Find where the given text appears and provide that cell's center as (X, Y) coordinate. 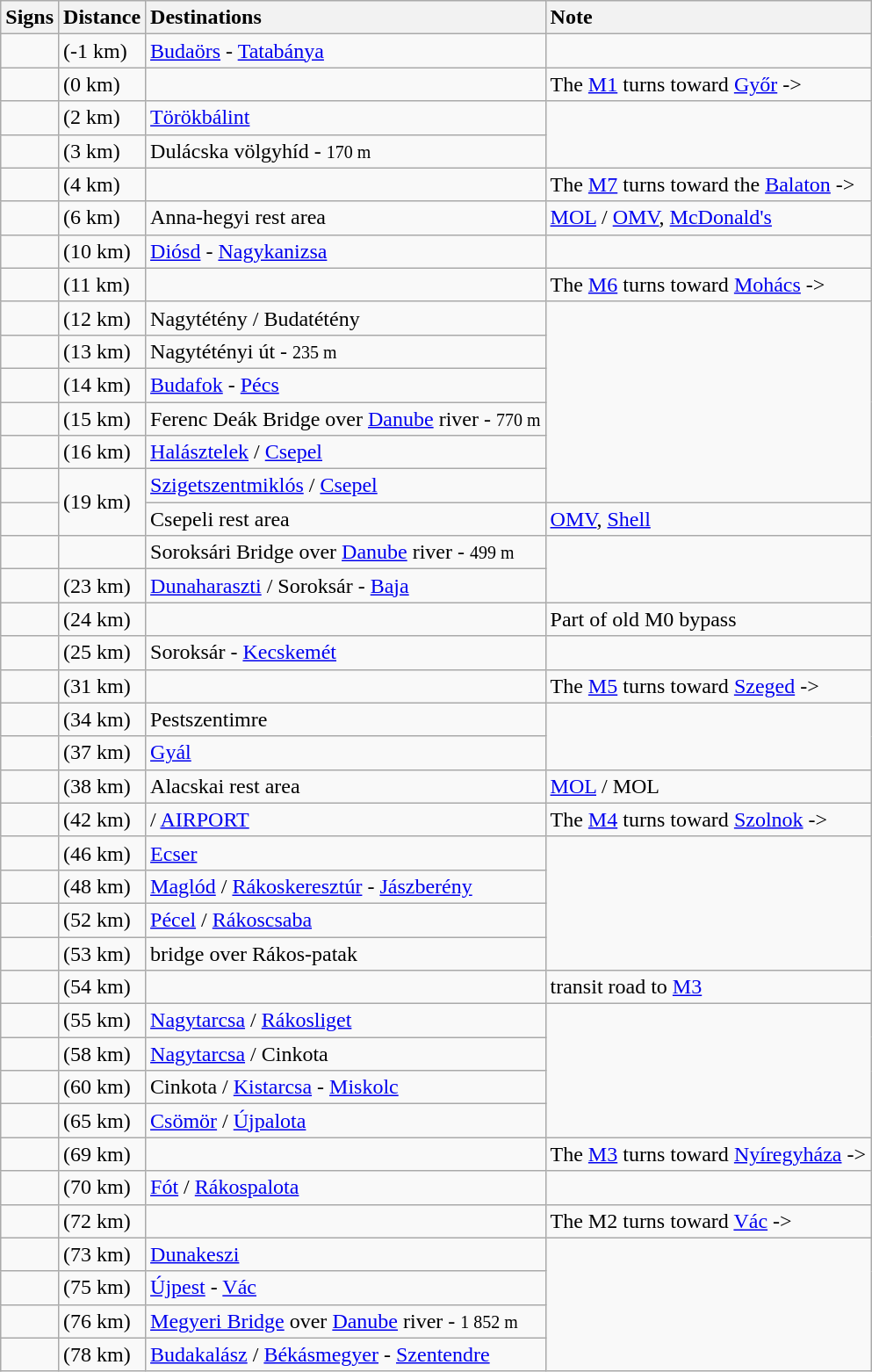
Diósd - Nagykanizsa (346, 251)
OMV, Shell (708, 519)
(10 km) (102, 251)
Pécel / Rákoscsaba (346, 920)
The M6 turns toward Mohács -> (708, 285)
(73 km) (102, 1254)
(53 km) (102, 953)
Signs (30, 18)
(54 km) (102, 987)
Ferenc Deák Bridge over Danube river - 770 m (346, 419)
Pestszentimre (346, 719)
(16 km) (102, 452)
(19 km) (102, 502)
Maglód / Rákoskeresztúr - Jászberény (346, 886)
(78 km) (102, 1354)
Dunakeszi (346, 1254)
(24 km) (102, 619)
Nagytétény / Budatétény (346, 318)
(60 km) (102, 1087)
Budaörs - Tatabánya (346, 51)
Csömör / Újpalota (346, 1121)
(3 km) (102, 151)
(70 km) (102, 1188)
Budafok - Pécs (346, 385)
Dunaharaszti / Soroksár - Baja (346, 586)
(13 km) (102, 351)
(31 km) (102, 686)
Szigetszentmiklós / Csepel (346, 486)
Soroksári Bridge over Danube river - 499 m (346, 552)
(38 km) (102, 786)
The M7 turns toward the Balaton -> (708, 184)
(11 km) (102, 285)
(-1 km) (102, 51)
Budakalász / Békásmegyer - Szentendre (346, 1354)
transit road to M3 (708, 987)
Dulácska völgyhíd - 170 m (346, 151)
The M1 turns toward Győr -> (708, 84)
The M3 turns toward Nyíregyháza -> (708, 1154)
(14 km) (102, 385)
(48 km) (102, 886)
Part of old M0 bypass (708, 619)
Nagytarcsa / Rákosliget (346, 1021)
Ecser (346, 853)
Alacskai rest area (346, 786)
Csepeli rest area (346, 519)
The M5 turns toward Szeged -> (708, 686)
Megyeri Bridge over Danube river - 1 852 m (346, 1321)
(58 km) (102, 1054)
MOL / MOL (708, 786)
Törökbálint (346, 118)
Nagytarcsa / Cinkota (346, 1054)
(37 km) (102, 753)
The M2 turns toward Vác -> (708, 1221)
Nagytétényi út - 235 m (346, 351)
(76 km) (102, 1321)
(4 km) (102, 184)
Soroksár - Kecskemét (346, 653)
(72 km) (102, 1221)
(23 km) (102, 586)
(12 km) (102, 318)
(52 km) (102, 920)
(25 km) (102, 653)
Fót / Rákospalota (346, 1188)
(6 km) (102, 218)
Destinations (346, 18)
(0 km) (102, 84)
The M4 turns toward Szolnok -> (708, 820)
(75 km) (102, 1288)
Note (708, 18)
Újpest - Vác (346, 1288)
/ AIRPORT (346, 820)
(55 km) (102, 1021)
Cinkota / Kistarcsa - Miskolc (346, 1087)
(2 km) (102, 118)
Gyál (346, 753)
bridge over Rákos-patak (346, 953)
(42 km) (102, 820)
(46 km) (102, 853)
(69 km) (102, 1154)
(34 km) (102, 719)
Halásztelek / Csepel (346, 452)
Anna-hegyi rest area (346, 218)
MOL / OMV, McDonald's (708, 218)
(65 km) (102, 1121)
Distance (102, 18)
(15 km) (102, 419)
